From the cell containing the given text, extract its center point as (x, y) coordinate. 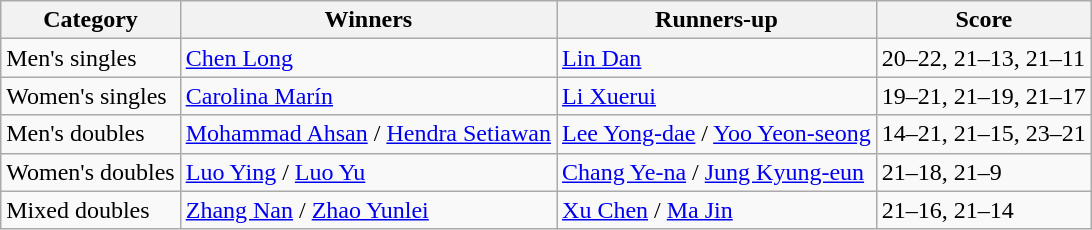
Runners-up (717, 20)
Winners (368, 20)
Chen Long (368, 58)
Mohammad Ahsan / Hendra Setiawan (368, 134)
Score (984, 20)
20–22, 21–13, 21–11 (984, 58)
Lee Yong-dae / Yoo Yeon-seong (717, 134)
Women's singles (90, 96)
19–21, 21–19, 21–17 (984, 96)
21–18, 21–9 (984, 172)
Li Xuerui (717, 96)
14–21, 21–15, 23–21 (984, 134)
Chang Ye-na / Jung Kyung-eun (717, 172)
Men's singles (90, 58)
Men's doubles (90, 134)
21–16, 21–14 (984, 210)
Xu Chen / Ma Jin (717, 210)
Lin Dan (717, 58)
Mixed doubles (90, 210)
Luo Ying / Luo Yu (368, 172)
Category (90, 20)
Women's doubles (90, 172)
Carolina Marín (368, 96)
Zhang Nan / Zhao Yunlei (368, 210)
